From the cell containing the given text, extract its center point as [X, Y] coordinate. 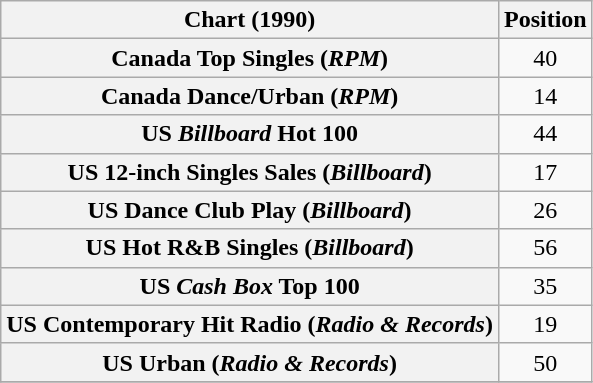
Chart (1990) [250, 20]
US Cash Box Top 100 [250, 286]
44 [545, 134]
Canada Top Singles (RPM) [250, 58]
US 12-inch Singles Sales (Billboard) [250, 172]
Canada Dance/Urban (RPM) [250, 96]
50 [545, 362]
35 [545, 286]
26 [545, 210]
US Billboard Hot 100 [250, 134]
40 [545, 58]
56 [545, 248]
US Hot R&B Singles (Billboard) [250, 248]
US Dance Club Play (Billboard) [250, 210]
Position [545, 20]
US Urban (Radio & Records) [250, 362]
19 [545, 324]
17 [545, 172]
US Contemporary Hit Radio (Radio & Records) [250, 324]
14 [545, 96]
